Return the [x, y] coordinate for the center point of the cell that contains the specified text.  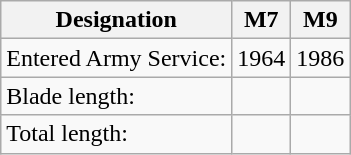
M9 [320, 20]
Entered Army Service: [116, 58]
Total length: [116, 134]
1964 [262, 58]
1986 [320, 58]
M7 [262, 20]
Blade length: [116, 96]
Designation [116, 20]
